Output the [x, y] coordinate of the center of the cell containing the given text.  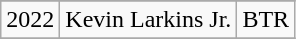
BTR [266, 20]
2022 [30, 20]
Kevin Larkins Jr. [148, 20]
